Return (x, y) of the center of cell containing provided text 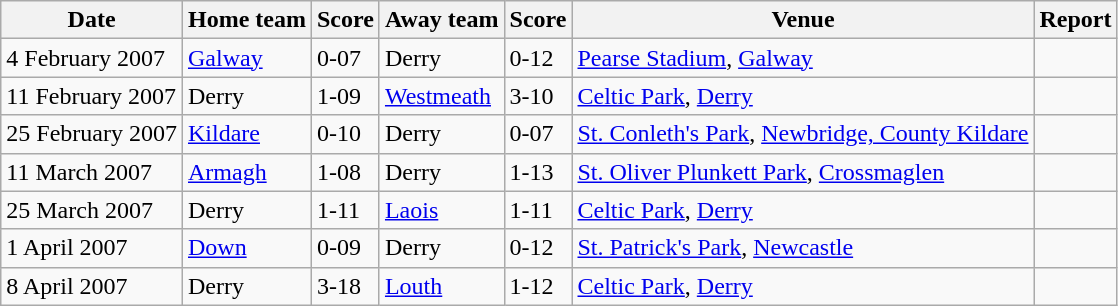
1-09 (345, 96)
0-09 (345, 248)
3-10 (538, 96)
St. Oliver Plunkett Park, Crossmaglen (803, 172)
Down (246, 248)
25 March 2007 (92, 210)
Venue (803, 20)
1-12 (538, 286)
Armagh (246, 172)
Louth (442, 286)
Laois (442, 210)
St. Patrick's Park, Newcastle (803, 248)
1-13 (538, 172)
Away team (442, 20)
Home team (246, 20)
11 March 2007 (92, 172)
8 April 2007 (92, 286)
Pearse Stadium, Galway (803, 58)
11 February 2007 (92, 96)
Galway (246, 58)
Westmeath (442, 96)
Date (92, 20)
3-18 (345, 286)
25 February 2007 (92, 134)
St. Conleth's Park, Newbridge, County Kildare (803, 134)
Report (1076, 20)
1-08 (345, 172)
4 February 2007 (92, 58)
0-10 (345, 134)
1 April 2007 (92, 248)
Kildare (246, 134)
